Return the (x, y) coordinate for the center point of the cell that contains the specified text.  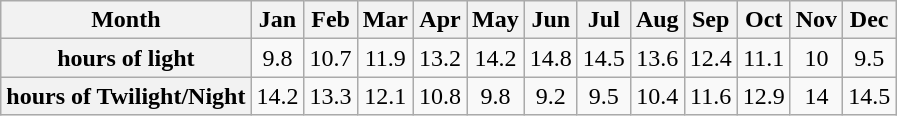
11.9 (385, 58)
10 (816, 58)
Aug (657, 20)
14 (816, 96)
13.2 (440, 58)
hours of light (126, 58)
11.6 (710, 96)
10.7 (330, 58)
9.2 (550, 96)
11.1 (764, 58)
12.1 (385, 96)
Dec (870, 20)
14.8 (550, 58)
Jun (550, 20)
Mar (385, 20)
10.4 (657, 96)
13.6 (657, 58)
10.8 (440, 96)
12.9 (764, 96)
Month (126, 20)
May (496, 20)
Oct (764, 20)
12.4 (710, 58)
hours of Twilight/Night (126, 96)
Nov (816, 20)
Sep (710, 20)
Feb (330, 20)
13.3 (330, 96)
Jan (278, 20)
Apr (440, 20)
Jul (604, 20)
